Find where the given text appears and provide that cell's center as (x, y) coordinate. 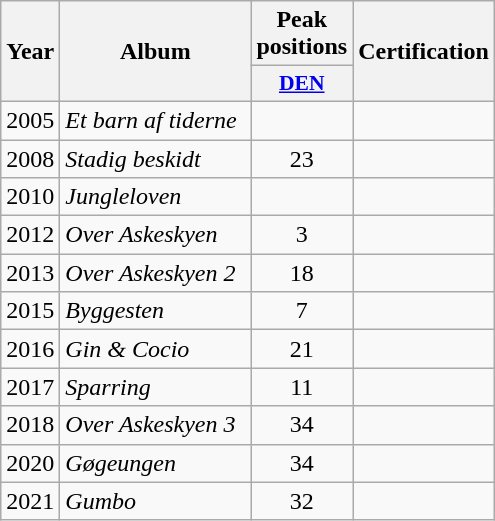
Jungleloven (156, 197)
7 (302, 311)
2016 (30, 349)
DEN (302, 84)
2015 (30, 311)
23 (302, 159)
Gumbo (156, 501)
Stadig beskidt (156, 159)
2020 (30, 463)
Over Askeskyen 3 (156, 425)
18 (302, 273)
Et barn af tiderne (156, 120)
Sparring (156, 387)
2013 (30, 273)
Gin & Cocio (156, 349)
Year (30, 52)
21 (302, 349)
2021 (30, 501)
2018 (30, 425)
Byggesten (156, 311)
2008 (30, 159)
2010 (30, 197)
Peak positions (302, 34)
11 (302, 387)
32 (302, 501)
3 (302, 235)
2012 (30, 235)
2017 (30, 387)
Album (156, 52)
Over Askeskyen 2 (156, 273)
Over Askeskyen (156, 235)
Gøgeungen (156, 463)
2005 (30, 120)
Certification (424, 52)
